Return the [x, y] coordinate for the center point of the cell that contains the specified text.  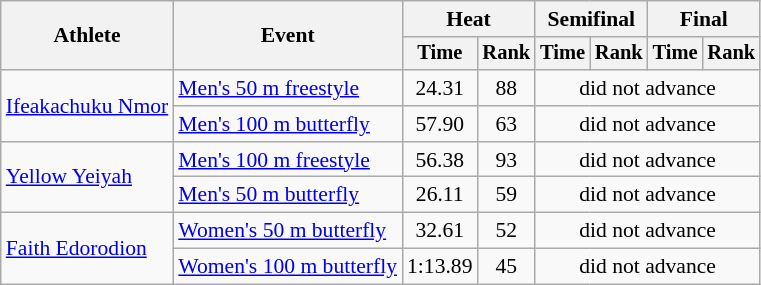
Athlete [88, 36]
26.11 [440, 195]
88 [506, 88]
52 [506, 231]
24.31 [440, 88]
Yellow Yeiyah [88, 178]
32.61 [440, 231]
Ifeakachuku Nmor [88, 106]
Men's 50 m freestyle [288, 88]
57.90 [440, 124]
45 [506, 267]
Women's 100 m butterfly [288, 267]
59 [506, 195]
Men's 100 m butterfly [288, 124]
Women's 50 m butterfly [288, 231]
Men's 50 m butterfly [288, 195]
Final [704, 19]
56.38 [440, 160]
Event [288, 36]
Heat [468, 19]
Semifinal [591, 19]
Men's 100 m freestyle [288, 160]
Faith Edorodion [88, 248]
93 [506, 160]
1:13.89 [440, 267]
63 [506, 124]
